Return (X, Y) of the center of cell containing provided text 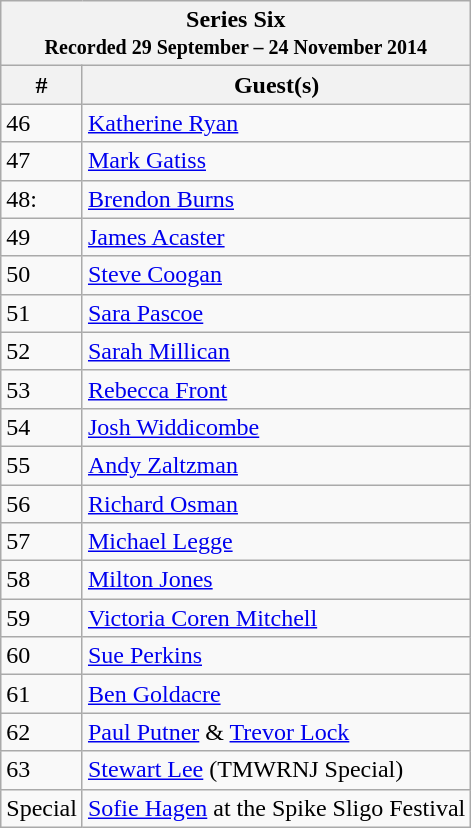
51 (42, 313)
Sara Pascoe (276, 313)
Andy Zaltzman (276, 465)
Michael Legge (276, 542)
55 (42, 465)
63 (42, 770)
Stewart Lee (TMWRNJ Special) (276, 770)
Victoria Coren Mitchell (276, 618)
46 (42, 123)
# (42, 85)
52 (42, 351)
Paul Putner & Trevor Lock (276, 732)
62 (42, 732)
Sofie Hagen at the Spike Sligo Festival (276, 808)
54 (42, 427)
Steve Coogan (276, 275)
53 (42, 389)
49 (42, 237)
Sue Perkins (276, 656)
Series SixRecorded 29 September – 24 November 2014 (236, 34)
Guest(s) (276, 85)
57 (42, 542)
James Acaster (276, 237)
56 (42, 503)
61 (42, 694)
Richard Osman (276, 503)
58 (42, 580)
48: (42, 199)
Josh Widdicombe (276, 427)
Katherine Ryan (276, 123)
60 (42, 656)
Rebecca Front (276, 389)
Mark Gatiss (276, 161)
Ben Goldacre (276, 694)
Special (42, 808)
47 (42, 161)
Sarah Millican (276, 351)
50 (42, 275)
Milton Jones (276, 580)
Brendon Burns (276, 199)
59 (42, 618)
